Search for the cell housing the specified text and yield its [x, y] center coordinate. 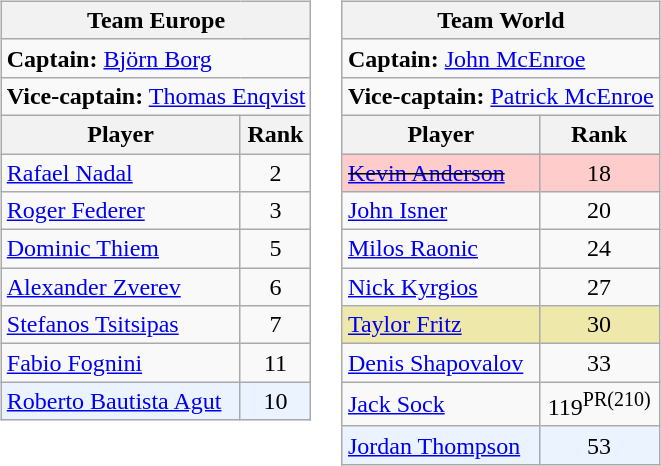
24 [599, 249]
Nick Kyrgios [440, 287]
18 [599, 173]
6 [276, 287]
Captain: John McEnroe [500, 58]
Stefanos Tsitsipas [120, 325]
Roger Federer [120, 211]
Taylor Fritz [440, 325]
11 [276, 363]
Kevin Anderson [440, 173]
10 [276, 401]
Vice-captain: Thomas Enqvist [156, 96]
Denis Shapovalov [440, 363]
Team Europe [156, 20]
Dominic Thiem [120, 249]
Fabio Fognini [120, 363]
53 [599, 445]
5 [276, 249]
20 [599, 211]
Jordan Thompson [440, 445]
3 [276, 211]
2 [276, 173]
John Isner [440, 211]
Jack Sock [440, 404]
27 [599, 287]
Milos Raonic [440, 249]
Vice-captain: Patrick McEnroe [500, 96]
33 [599, 363]
30 [599, 325]
119PR(210) [599, 404]
Roberto Bautista Agut [120, 401]
Alexander Zverev [120, 287]
Team World [500, 20]
Captain: Björn Borg [156, 58]
Rafael Nadal [120, 173]
7 [276, 325]
